Scan for the cell matching the given text and deliver its [X, Y] coordinate at center. 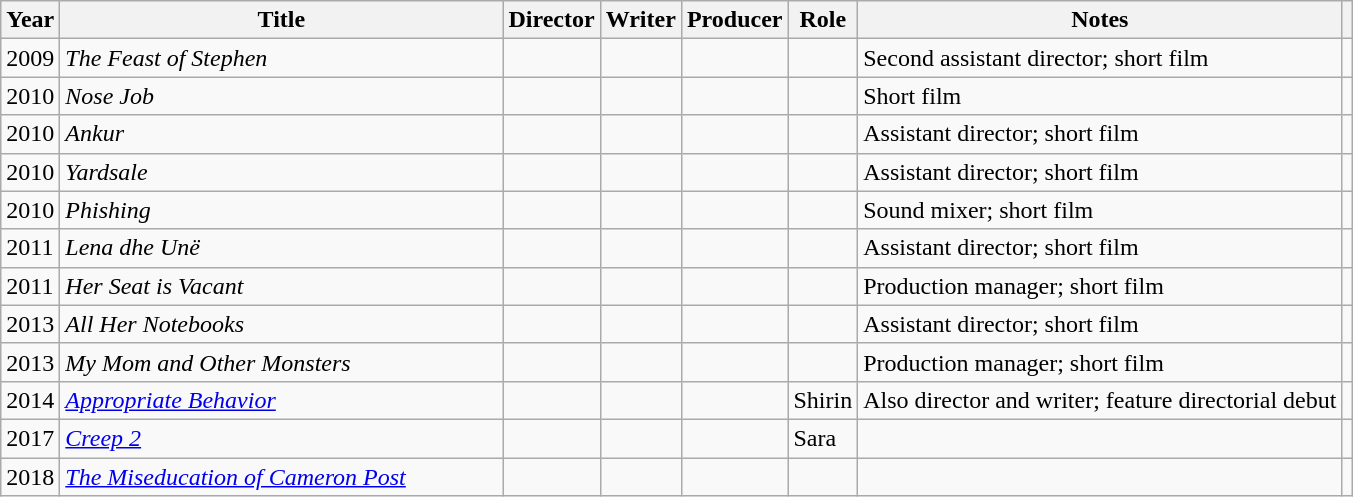
Yardsale [282, 172]
Notes [1100, 20]
2009 [30, 58]
Director [552, 20]
Shirin [823, 400]
Second assistant director; short film [1100, 58]
Role [823, 20]
My Mom and Other Monsters [282, 362]
Ankur [282, 134]
All Her Notebooks [282, 324]
Sara [823, 438]
Writer [640, 20]
Short film [1100, 96]
Nose Job [282, 96]
2017 [30, 438]
Also director and writer; feature directorial debut [1100, 400]
The Feast of Stephen [282, 58]
The Miseducation of Cameron Post [282, 477]
Title [282, 20]
Creep 2 [282, 438]
Appropriate Behavior [282, 400]
Sound mixer; short film [1100, 210]
Phishing [282, 210]
2018 [30, 477]
2014 [30, 400]
Lena dhe Unë [282, 248]
Producer [734, 20]
Year [30, 20]
Her Seat is Vacant [282, 286]
